Output the [x, y] coordinate of the center of the cell containing the given text.  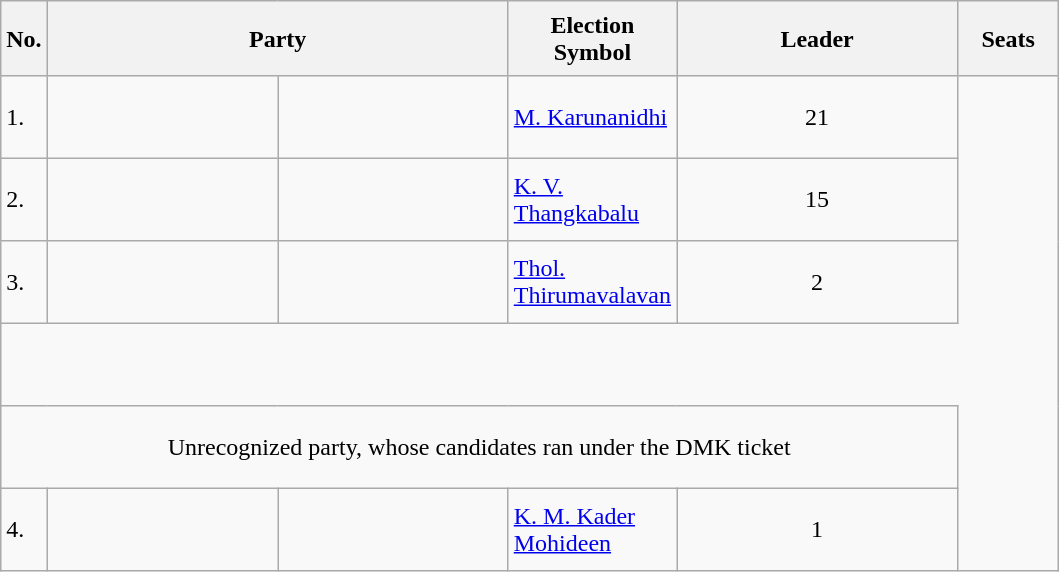
M. Karunanidhi [592, 117]
4. [24, 529]
Party [278, 38]
Seats [1008, 38]
15 [818, 199]
K. M. Kader Mohideen [592, 529]
3. [24, 282]
Election Symbol [592, 38]
Thol. Thirumavalavan [592, 282]
K. V. Thangkabalu [592, 199]
21 [818, 117]
1. [24, 117]
2. [24, 199]
2 [818, 282]
1 [818, 529]
No. [24, 38]
Leader [818, 38]
Unrecognized party, whose candidates ran under the DMK ticket [480, 447]
